Provide the (x, y) coordinate of the cell's center where the given text is located.  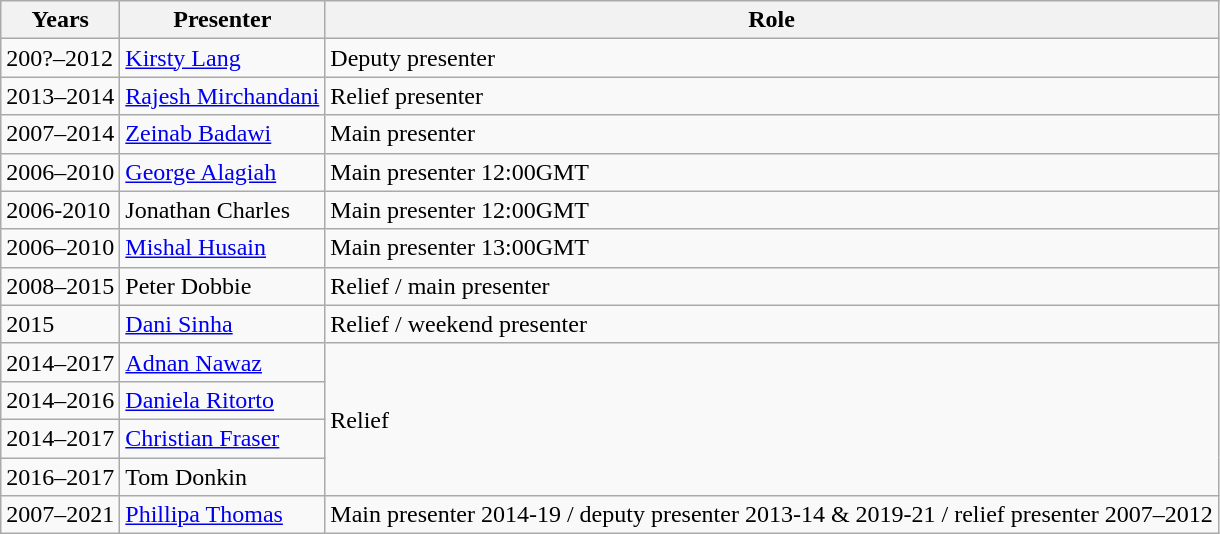
2013–2014 (60, 96)
Main presenter 13:00GMT (772, 248)
Main presenter 2014-19 / deputy presenter 2013-14 & 2019-21 / relief presenter 2007–2012 (772, 515)
Presenter (222, 20)
Mishal Husain (222, 248)
200?–2012 (60, 58)
Relief presenter (772, 96)
Years (60, 20)
Rajesh Mirchandani (222, 96)
Main presenter (772, 134)
Tom Donkin (222, 477)
2006-2010 (60, 210)
Deputy presenter (772, 58)
2015 (60, 324)
Role (772, 20)
Relief / weekend presenter (772, 324)
George Alagiah (222, 172)
Dani Sinha (222, 324)
Zeinab Badawi (222, 134)
Kirsty Lang (222, 58)
Daniela Ritorto (222, 400)
2014–2016 (60, 400)
Relief / main presenter (772, 286)
Christian Fraser (222, 438)
2007–2021 (60, 515)
Jonathan Charles (222, 210)
2008–2015 (60, 286)
2007–2014 (60, 134)
Peter Dobbie (222, 286)
2016–2017 (60, 477)
Phillipa Thomas (222, 515)
Adnan Nawaz (222, 362)
Relief (772, 419)
